Locate the cell with the specified text and output its (X, Y) center coordinate. 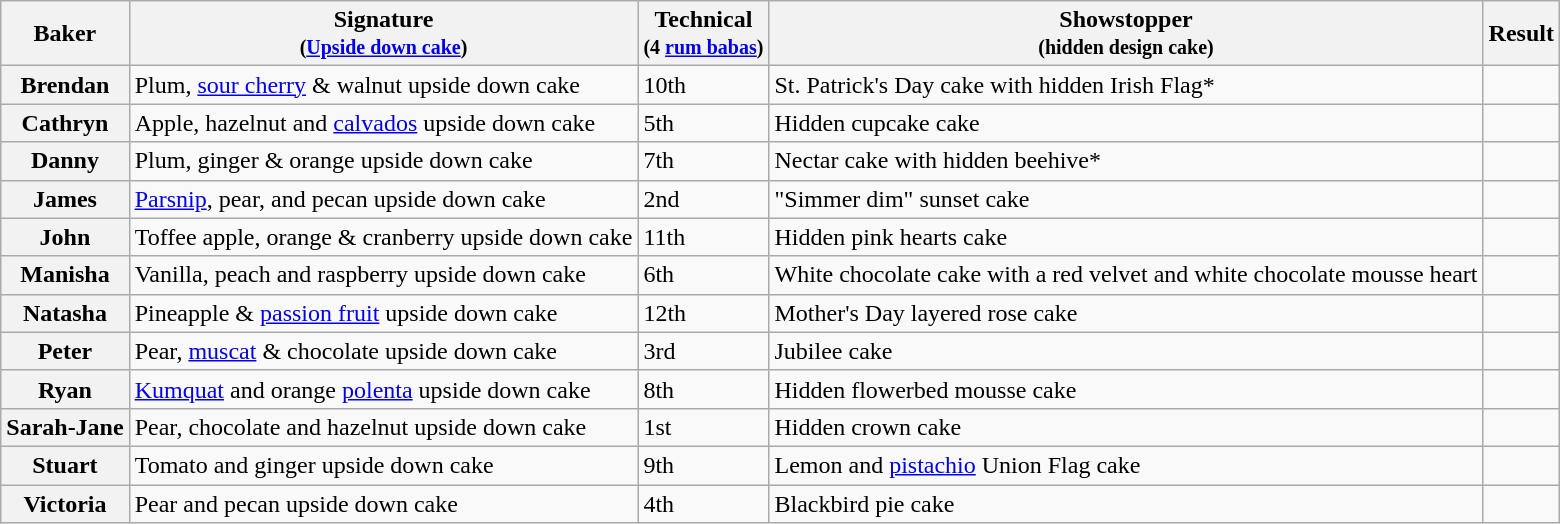
11th (704, 237)
Hidden flowerbed mousse cake (1126, 389)
James (65, 199)
Mother's Day layered rose cake (1126, 313)
Hidden crown cake (1126, 427)
Blackbird pie cake (1126, 503)
Vanilla, peach and raspberry upside down cake (384, 275)
2nd (704, 199)
Technical(4 rum babas) (704, 34)
Pineapple & passion fruit upside down cake (384, 313)
Natasha (65, 313)
Danny (65, 161)
Lemon and pistachio Union Flag cake (1126, 465)
Pear, chocolate and hazelnut upside down cake (384, 427)
Hidden pink hearts cake (1126, 237)
Peter (65, 351)
Cathryn (65, 123)
7th (704, 161)
Manisha (65, 275)
3rd (704, 351)
Stuart (65, 465)
Baker (65, 34)
Signature(Upside down cake) (384, 34)
4th (704, 503)
Toffee apple, orange & cranberry upside down cake (384, 237)
10th (704, 85)
5th (704, 123)
Pear and pecan upside down cake (384, 503)
"Simmer dim" sunset cake (1126, 199)
Result (1521, 34)
Hidden cupcake cake (1126, 123)
1st (704, 427)
John (65, 237)
Kumquat and orange polenta upside down cake (384, 389)
Showstopper(hidden design cake) (1126, 34)
Plum, sour cherry & walnut upside down cake (384, 85)
Jubilee cake (1126, 351)
Plum, ginger & orange upside down cake (384, 161)
White chocolate cake with a red velvet and white chocolate mousse heart (1126, 275)
8th (704, 389)
Victoria (65, 503)
12th (704, 313)
9th (704, 465)
Ryan (65, 389)
Parsnip, pear, and pecan upside down cake (384, 199)
6th (704, 275)
St. Patrick's Day cake with hidden Irish Flag* (1126, 85)
Apple, hazelnut and calvados upside down cake (384, 123)
Tomato and ginger upside down cake (384, 465)
Nectar cake with hidden beehive* (1126, 161)
Pear, muscat & chocolate upside down cake (384, 351)
Brendan (65, 85)
Sarah-Jane (65, 427)
